Locate the cell with the specified text and output its [X, Y] center coordinate. 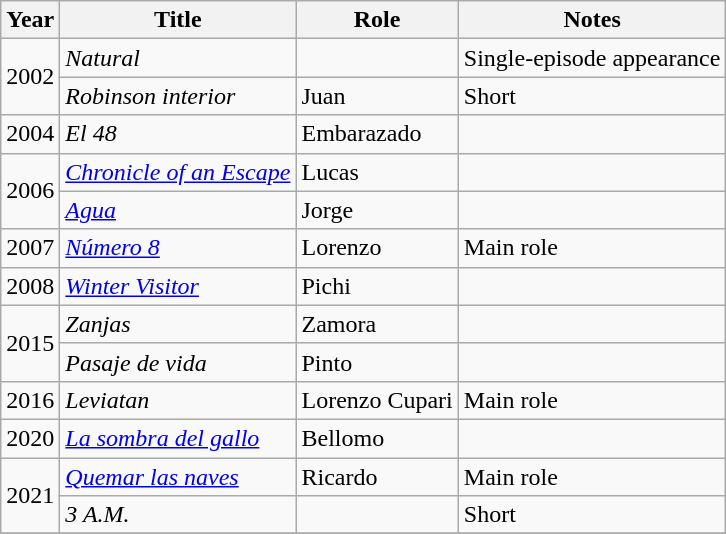
Bellomo [377, 438]
2004 [30, 134]
2007 [30, 248]
Embarazado [377, 134]
Agua [178, 210]
2006 [30, 191]
Title [178, 20]
Ricardo [377, 477]
Quemar las naves [178, 477]
Chronicle of an Escape [178, 172]
Pinto [377, 362]
Pasaje de vida [178, 362]
2020 [30, 438]
3 A.M. [178, 515]
2016 [30, 400]
Notes [592, 20]
El 48 [178, 134]
La sombra del gallo [178, 438]
Year [30, 20]
2015 [30, 343]
Single-episode appearance [592, 58]
Leviatan [178, 400]
Lorenzo [377, 248]
Natural [178, 58]
Zanjas [178, 324]
Lucas [377, 172]
Zamora [377, 324]
2021 [30, 496]
Winter Visitor [178, 286]
Role [377, 20]
2002 [30, 77]
2008 [30, 286]
Lorenzo Cupari [377, 400]
Juan [377, 96]
Robinson interior [178, 96]
Pichi [377, 286]
Número 8 [178, 248]
Jorge [377, 210]
